Search for the cell housing the specified text and yield its [x, y] center coordinate. 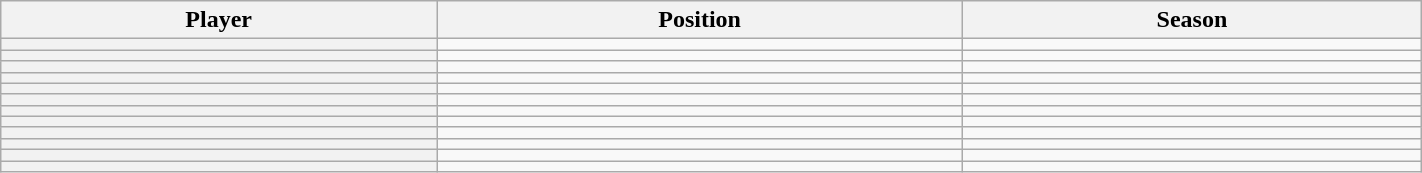
Position [700, 20]
Player [219, 20]
Season [1192, 20]
